Capture the cell that displays the provided text and extract its (X, Y) central coordinate. 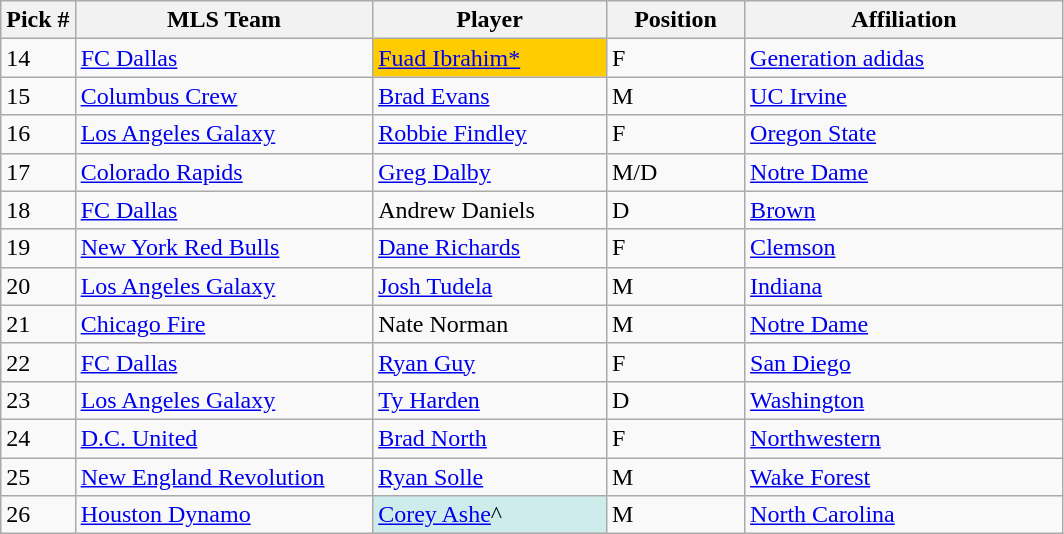
Dane Richards (490, 248)
24 (38, 438)
23 (38, 400)
Brad Evans (490, 96)
Houston Dynamo (224, 515)
26 (38, 515)
Greg Dalby (490, 172)
MLS Team (224, 20)
D.C. United (224, 438)
New York Red Bulls (224, 248)
18 (38, 210)
Ty Harden (490, 400)
Nate Norman (490, 324)
Affiliation (904, 20)
Northwestern (904, 438)
Pick # (38, 20)
Clemson (904, 248)
UC Irvine (904, 96)
15 (38, 96)
Robbie Findley (490, 134)
25 (38, 477)
Fuad Ibrahim* (490, 58)
New England Revolution (224, 477)
North Carolina (904, 515)
Columbus Crew (224, 96)
22 (38, 362)
14 (38, 58)
San Diego (904, 362)
Ryan Guy (490, 362)
Indiana (904, 286)
Oregon State (904, 134)
Corey Ashe^ (490, 515)
21 (38, 324)
Chicago Fire (224, 324)
Andrew Daniels (490, 210)
Josh Tudela (490, 286)
Player (490, 20)
Brad North (490, 438)
Wake Forest (904, 477)
Position (675, 20)
Washington (904, 400)
Colorado Rapids (224, 172)
Ryan Solle (490, 477)
Generation adidas (904, 58)
16 (38, 134)
Brown (904, 210)
19 (38, 248)
17 (38, 172)
M/D (675, 172)
20 (38, 286)
